Provide the (X, Y) coordinate of the cell's center where the given text is located.  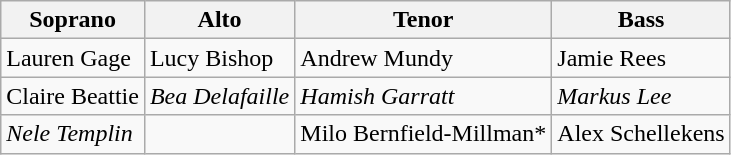
Soprano (73, 20)
Milo Bernfield-Millman* (424, 134)
Lauren Gage (73, 58)
Lucy Bishop (219, 58)
Nele Templin (73, 134)
Alex Schellekens (641, 134)
Jamie Rees (641, 58)
Bea Delafaille (219, 96)
Bass (641, 20)
Andrew Mundy (424, 58)
Markus Lee (641, 96)
Alto (219, 20)
Tenor (424, 20)
Claire Beattie (73, 96)
Hamish Garratt (424, 96)
